Scan for the cell matching the given text and deliver its [x, y] coordinate at center. 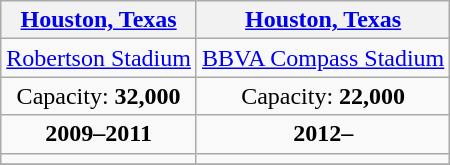
Capacity: 32,000 [99, 96]
2009–2011 [99, 134]
BBVA Compass Stadium [322, 58]
Capacity: 22,000 [322, 96]
2012– [322, 134]
Robertson Stadium [99, 58]
